Locate the cell with the specified text and output its [X, Y] center coordinate. 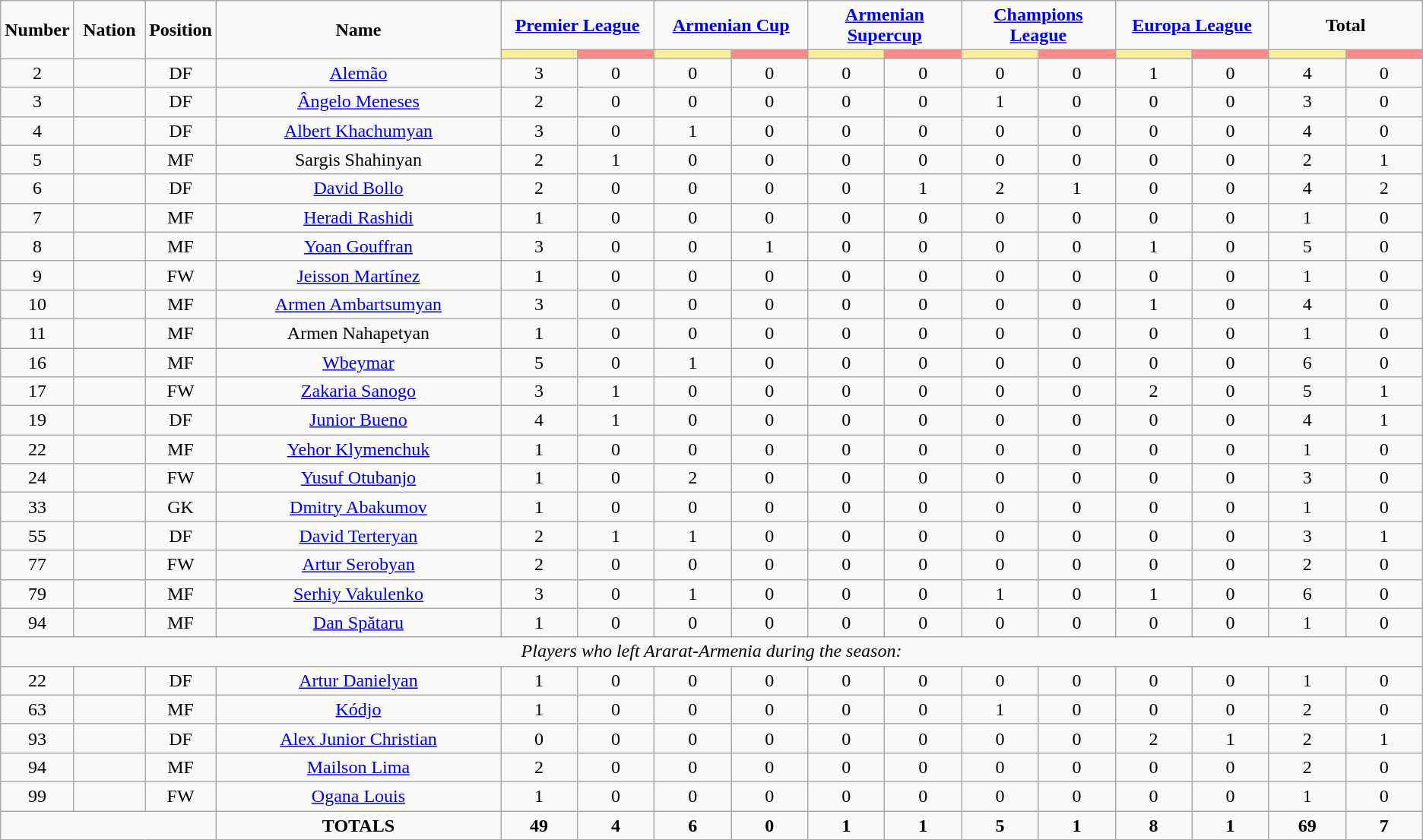
GK [181, 507]
9 [37, 275]
Armenian Supercup [885, 26]
16 [37, 363]
Armen Nahapetyan [358, 333]
55 [37, 536]
Jeisson Martínez [358, 275]
Armenian Cup [731, 26]
49 [538, 825]
Players who left Ararat-Armenia during the season: [711, 651]
24 [37, 478]
Mailson Lima [358, 767]
Yusuf Otubanjo [358, 478]
11 [37, 333]
69 [1307, 825]
Artur Danielyan [358, 680]
Kódjo [358, 709]
10 [37, 304]
David Terteryan [358, 536]
Serhiy Vakulenko [358, 594]
Alex Junior Christian [358, 738]
David Bollo [358, 189]
Total [1345, 26]
77 [37, 565]
Junior Bueno [358, 420]
99 [37, 796]
Premier League [577, 26]
Alemão [358, 73]
Europa League [1192, 26]
Zakaria Sanogo [358, 391]
TOTALS [358, 825]
19 [37, 420]
Armen Ambartsumyan [358, 304]
Position [181, 30]
Champions League [1038, 26]
93 [37, 738]
Yehor Klymenchuk [358, 449]
Heradi Rashidi [358, 217]
Dan Spătaru [358, 623]
Ângelo Meneses [358, 102]
Albert Khachumyan [358, 131]
Wbeymar [358, 363]
Nation [109, 30]
17 [37, 391]
33 [37, 507]
Ogana Louis [358, 796]
Yoan Gouffran [358, 246]
Name [358, 30]
Dmitry Abakumov [358, 507]
Artur Serobyan [358, 565]
63 [37, 709]
Sargis Shahinyan [358, 160]
79 [37, 594]
Number [37, 30]
